For the text-containing cell, return its midpoint in (X, Y) coordinate format. 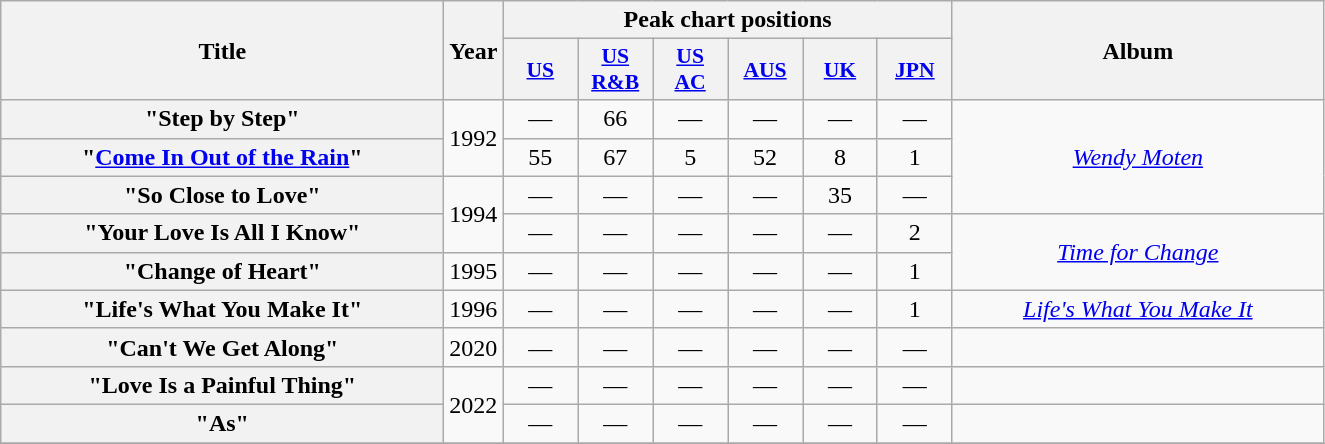
55 (540, 157)
52 (766, 157)
2022 (474, 404)
1994 (474, 214)
"Love Is a Painful Thing" (222, 385)
UK (840, 70)
2020 (474, 347)
JPN (914, 70)
"Change of Heart" (222, 271)
"As" (222, 423)
2 (914, 233)
USAC (690, 70)
1996 (474, 309)
Time for Change (1138, 252)
5 (690, 157)
Year (474, 50)
"Come In Out of the Rain" (222, 157)
"Can't We Get Along" (222, 347)
66 (616, 119)
AUS (766, 70)
Peak chart positions (728, 20)
US (540, 70)
1992 (474, 138)
8 (840, 157)
Album (1138, 50)
Wendy Moten (1138, 157)
"Step by Step" (222, 119)
35 (840, 195)
"So Close to Love" (222, 195)
USR&B (616, 70)
Title (222, 50)
"Life's What You Make It" (222, 309)
67 (616, 157)
Life's What You Make It (1138, 309)
1995 (474, 271)
"Your Love Is All I Know" (222, 233)
